Pinpoint the cell where the given text exists, returning its [X, Y] midpoint coordinate. 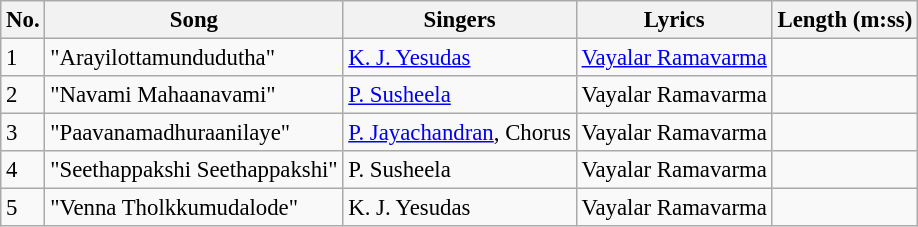
"Venna Tholkkumudalode" [194, 208]
"Seethappakshi Seethappakshi" [194, 170]
No. [23, 20]
"Paavanamadhuraanilaye" [194, 133]
3 [23, 133]
Singers [460, 20]
"Navami Mahaanavami" [194, 95]
5 [23, 208]
"Arayilottamundudutha" [194, 58]
Lyrics [674, 20]
2 [23, 95]
Song [194, 20]
P. Jayachandran, Chorus [460, 133]
4 [23, 170]
1 [23, 58]
Length (m:ss) [844, 20]
